Search for the cell housing the specified text and yield its (x, y) center coordinate. 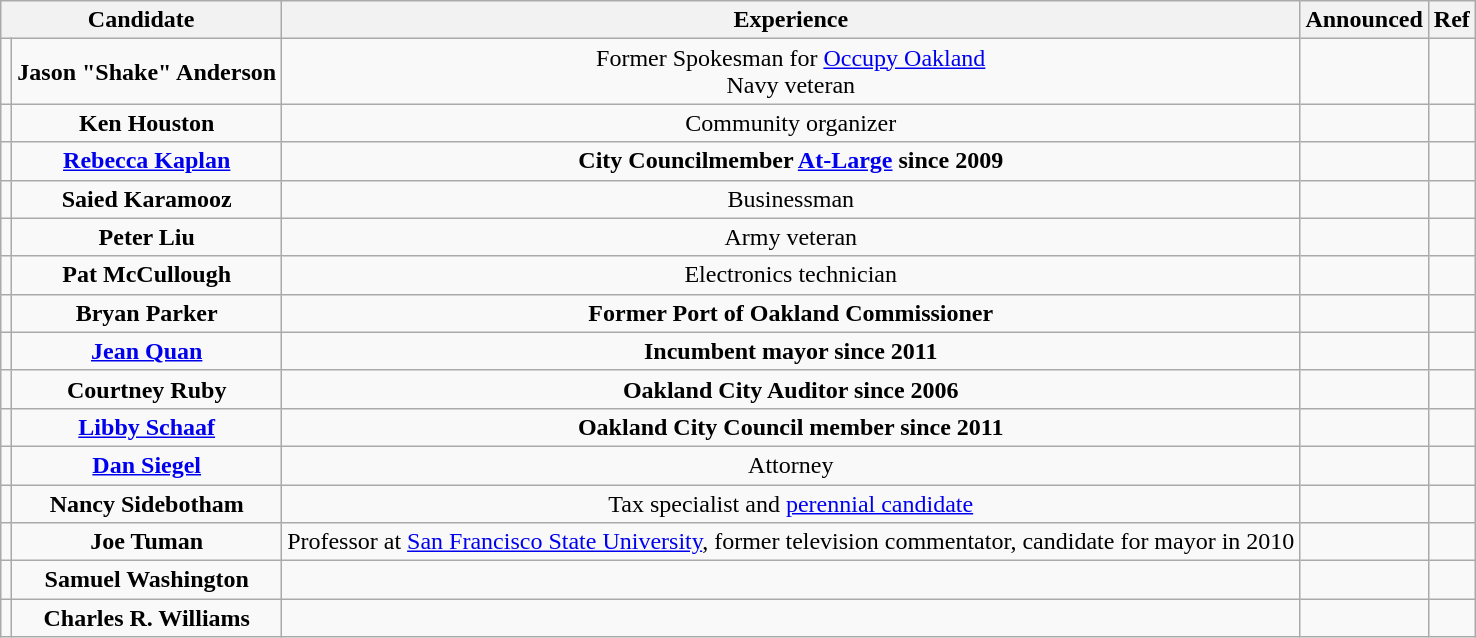
Courtney Ruby (147, 389)
Pat McCullough (147, 275)
Peter Liu (147, 237)
Professor at San Francisco State University, former television commentator, candidate for mayor in 2010 (791, 542)
Joe Tuman (147, 542)
Saied Karamooz (147, 199)
Electronics technician (791, 275)
Bryan Parker (147, 313)
Dan Siegel (147, 465)
Tax specialist and perennial candidate (791, 503)
Experience (791, 20)
Samuel Washington (147, 580)
Jason "Shake" Anderson (147, 72)
Charles R. Williams (147, 618)
Oakland City Auditor since 2006 (791, 389)
Ken Houston (147, 123)
Incumbent mayor since 2011 (791, 351)
Former Port of Oakland Commissioner (791, 313)
Attorney (791, 465)
Army veteran (791, 237)
Nancy Sidebotham (147, 503)
Candidate (142, 20)
Rebecca Kaplan (147, 161)
City Councilmember At-Large since 2009 (791, 161)
Jean Quan (147, 351)
Former Spokesman for Occupy OaklandNavy veteran (791, 72)
Ref (1452, 20)
Businessman (791, 199)
Announced (1364, 20)
Community organizer (791, 123)
Oakland City Council member since 2011 (791, 427)
Libby Schaaf (147, 427)
